Find where the given text appears and provide that cell's center as [X, Y] coordinate. 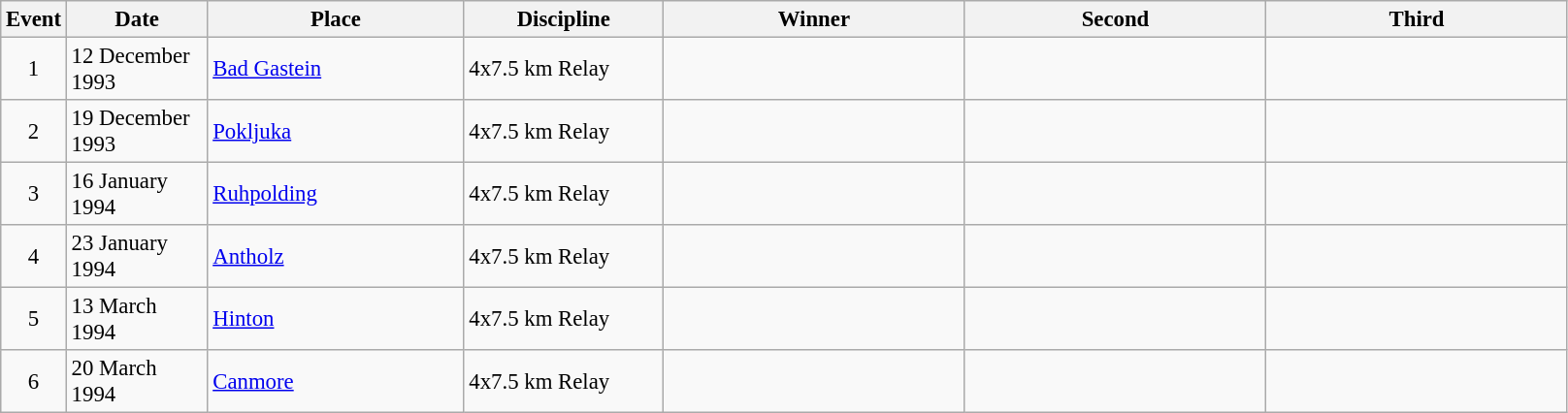
1 [34, 70]
Second [1116, 19]
Place [336, 19]
Date [137, 19]
4 [34, 256]
Third [1417, 19]
Hinton [336, 320]
Antholz [336, 256]
Discipline [564, 19]
12 December 1993 [137, 70]
3 [34, 194]
16 January 1994 [137, 194]
Ruhpolding [336, 194]
19 December 1993 [137, 132]
Event [34, 19]
23 January 1994 [137, 256]
Bad Gastein [336, 70]
5 [34, 320]
13 March 1994 [137, 320]
Pokljuka [336, 132]
2 [34, 132]
Winner [815, 19]
